Scan for the cell matching the given text and deliver its [X, Y] coordinate at center. 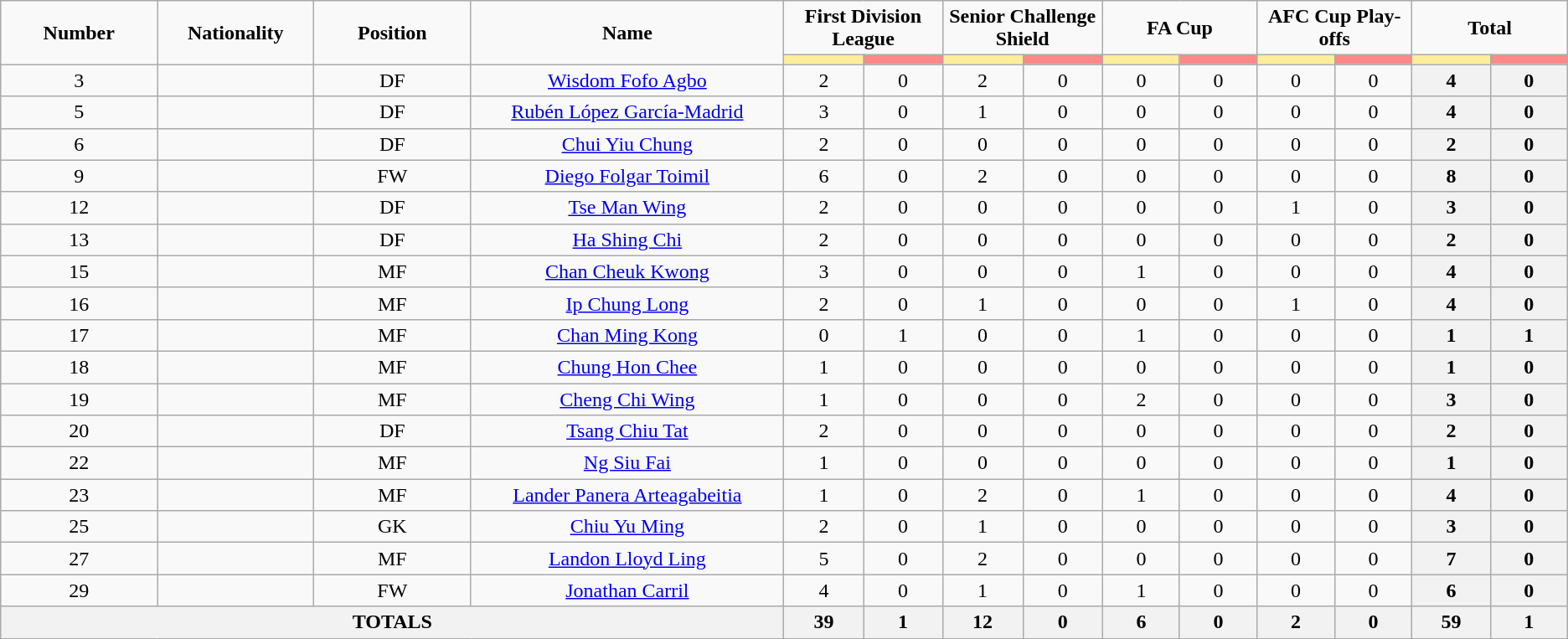
Diego Folgar Toimil [627, 176]
8 [1451, 176]
22 [79, 463]
Tse Man Wing [627, 208]
Total [1489, 28]
16 [79, 303]
Nationality [236, 33]
Wisdom Fofo Agbo [627, 80]
9 [79, 176]
Cheng Chi Wing [627, 399]
20 [79, 431]
15 [79, 271]
39 [824, 622]
18 [79, 367]
Name [627, 33]
FA Cup [1179, 28]
25 [79, 527]
Tsang Chiu Tat [627, 431]
Landon Lloyd Ling [627, 559]
Ip Chung Long [627, 303]
Position [392, 33]
Chan Ming Kong [627, 335]
AFC Cup Play-offs [1335, 28]
13 [79, 240]
GK [392, 527]
Chiu Yu Ming [627, 527]
27 [79, 559]
59 [1451, 622]
Lander Panera Arteagabeitia [627, 495]
First Division League [863, 28]
Jonathan Carril [627, 590]
17 [79, 335]
23 [79, 495]
19 [79, 399]
Ha Shing Chi [627, 240]
29 [79, 590]
Chui Yiu Chung [627, 144]
7 [1451, 559]
Rubén López García-Madrid [627, 112]
Chan Cheuk Kwong [627, 271]
Senior Challenge Shield [1022, 28]
TOTALS [392, 622]
Chung Hon Chee [627, 367]
Ng Siu Fai [627, 463]
Number [79, 33]
